Identify which cell holds the provided text, then report its [X, Y] central coordinate. 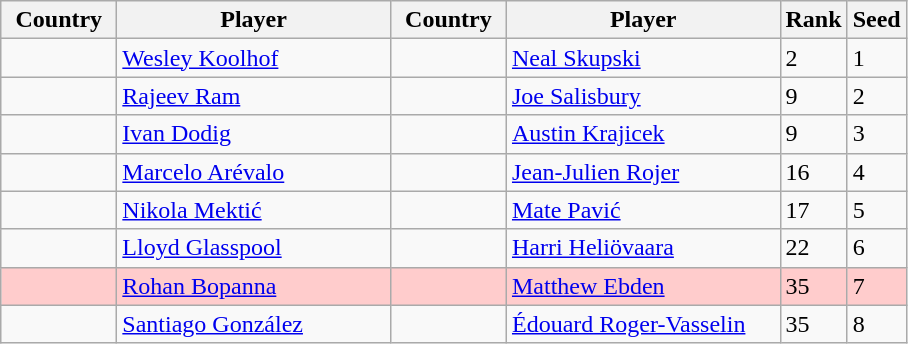
Rajeev Ram [254, 96]
5 [876, 210]
3 [876, 134]
6 [876, 248]
Ivan Dodig [254, 134]
Matthew Ebden [643, 286]
17 [814, 210]
Nikola Mektić [254, 210]
Lloyd Glasspool [254, 248]
Jean-Julien Rojer [643, 172]
Seed [876, 20]
Austin Krajicek [643, 134]
22 [814, 248]
Wesley Koolhof [254, 58]
Édouard Roger-Vasselin [643, 324]
8 [876, 324]
Rank [814, 20]
7 [876, 286]
1 [876, 58]
Mate Pavić [643, 210]
Joe Salisbury [643, 96]
4 [876, 172]
Harri Heliövaara [643, 248]
Neal Skupski [643, 58]
16 [814, 172]
Marcelo Arévalo [254, 172]
Rohan Bopanna [254, 286]
Santiago González [254, 324]
